For the text-containing cell, return its midpoint in (X, Y) coordinate format. 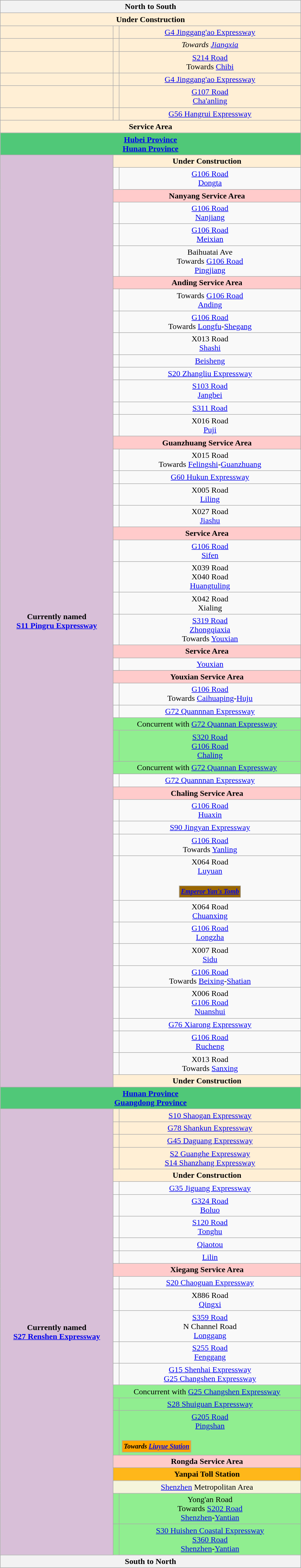
S255 RoadFenggang (210, 1352)
G78 Shankun Expressway (210, 1128)
X039 Road X040 RoadHuangtuling (210, 577)
G35 Jiguang Expressway (210, 1188)
X013 RoadTowards Sanxing (210, 1064)
G106 RoadSifen (210, 551)
X064 RoadLuyuan Emperor Yan's Tomb (210, 878)
G106 RoadTowards Yanling (210, 845)
G106 RoadTowards Beixing-Shatian (210, 977)
Youxian (210, 664)
Yanpai Toll Station (207, 1474)
G106 RoadLongzha (210, 933)
Currently named S27 Renshen Expressway (57, 1332)
S359 RoadN Channel RoadLonggang (210, 1326)
G107 RoadCha'anling (210, 96)
S28 Shuiguan Expressway (210, 1404)
North to South (150, 7)
Hubei Province Hunan Province (150, 144)
Anding Service Area (207, 283)
X007 RoadSidu (210, 955)
Currently named S11 Pingru Expressway (57, 621)
S90 Jingyan Expressway (210, 828)
G76 Xiarong Expressway (210, 1024)
S120 RoadTonghu (210, 1227)
X027 RoadJiashu (210, 516)
G45 Daguang Expressway (210, 1141)
G324 RoadBoluo (210, 1206)
Towards Liuyue Station (157, 1447)
X013 RoadShashi (210, 343)
Qiaotou (210, 1244)
S30 Huishen Coastal Expressway S360 RoadShenzhen-Yantian (210, 1540)
S311 Road (210, 408)
Yong'an RoadTowards S202 RoadShenzhen-Yantian (210, 1509)
G60 Hukun Expressway (210, 477)
X886 RoadQingxi (210, 1300)
X015 RoadTowards Felingshi-Guanzhuang (210, 460)
S320 Road G106 RoadChaling (210, 746)
Nanyang Service Area (207, 196)
G106 RoadNanjiang (210, 213)
Baihuatai AveTowards G106 RoadPingjiang (210, 261)
G56 Hangrui Expressway (210, 114)
G106 RoadHuaxin (210, 811)
S2 Guanghe Expressway S14 Shanzhang Expressway (210, 1158)
G106 RoadTowards Caihuaping-Huju (210, 694)
Emperor Yan's Tomb (210, 892)
Shenzhen Metropolitan Area (207, 1487)
S10 Shaogan Expressway (210, 1115)
X005 RoadLiling (210, 494)
S103 RoadJangbei (210, 391)
G106 RoadRucheng (210, 1042)
Towards G106 RoadAnding (210, 300)
S214 RoadTowards Chibi (210, 62)
Guanzhuang Service Area (207, 442)
Rongda Service Area (207, 1462)
Chaling Service Area (207, 793)
S20 Chaoguan Expressway (210, 1283)
X006 Road G106 RoadNuanshui (210, 1003)
X016 RoadPuji (210, 425)
S319 RoadZhongqiaxiaTowards Youxian (210, 630)
Lilin (210, 1257)
Hunan Province Guangdong Province (150, 1098)
X042 RoadXialing (210, 603)
G205 RoadPingshan Towards Liuyue Station (210, 1433)
G15 Shenhai Expressway G25 Changshen Expressway (210, 1374)
Youxian Service Area (207, 677)
S20 Zhangliu Expressway (210, 374)
G106 RoadTowards Longfu-Shegang (210, 322)
G106 RoadMeixian (210, 235)
Beisheng (210, 361)
Towards Jiangxia (210, 45)
G106 RoadDongta (210, 178)
South to North (150, 1561)
Concurrent with G25 Changshen Expressway (207, 1391)
X064 RoadChuanxing (210, 911)
Xiegang Service Area (207, 1270)
